Identify which cell holds the provided text, then report its [X, Y] central coordinate. 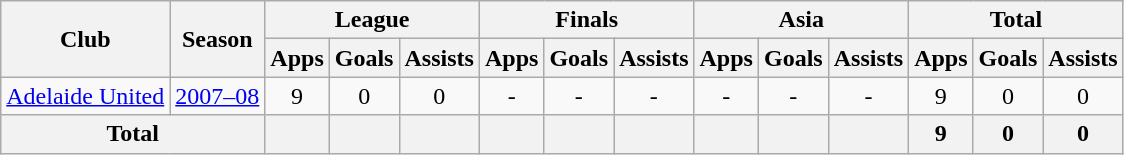
Asia [802, 20]
Finals [586, 20]
Season [218, 39]
League [372, 20]
Club [86, 39]
2007–08 [218, 96]
Adelaide United [86, 96]
